From the cell containing the given text, extract its center point as [X, Y] coordinate. 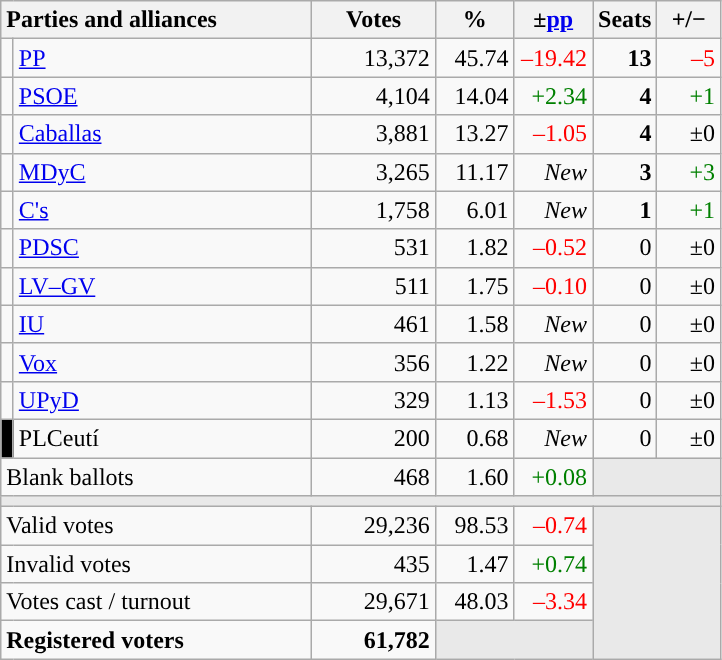
45.74 [474, 58]
6.01 [474, 210]
13.27 [474, 134]
Seats [624, 20]
3,881 [374, 134]
+0.08 [554, 477]
–19.42 [554, 58]
1.47 [474, 564]
531 [374, 248]
+3 [689, 172]
1.13 [474, 400]
1,758 [374, 210]
–1.53 [554, 400]
13 [624, 58]
Invalid votes [156, 564]
98.53 [474, 526]
LV–GV [162, 286]
Parties and alliances [156, 20]
0.68 [474, 438]
14.04 [474, 96]
MDyC [162, 172]
511 [374, 286]
1.58 [474, 324]
–0.10 [554, 286]
Caballas [162, 134]
Vox [162, 362]
PLCeutí [162, 438]
+/− [689, 20]
29,671 [374, 602]
–3.34 [554, 602]
+2.34 [554, 96]
Blank ballots [156, 477]
1.60 [474, 477]
1 [624, 210]
356 [374, 362]
Votes cast / turnout [156, 602]
48.03 [474, 602]
±pp [554, 20]
–0.52 [554, 248]
Registered voters [156, 640]
PDSC [162, 248]
1.22 [474, 362]
Votes [374, 20]
1.75 [474, 286]
200 [374, 438]
C's [162, 210]
4,104 [374, 96]
% [474, 20]
468 [374, 477]
11.17 [474, 172]
PSOE [162, 96]
61,782 [374, 640]
13,372 [374, 58]
3 [624, 172]
+0.74 [554, 564]
–1.05 [554, 134]
435 [374, 564]
3,265 [374, 172]
–0.74 [554, 526]
329 [374, 400]
29,236 [374, 526]
PP [162, 58]
Valid votes [156, 526]
IU [162, 324]
461 [374, 324]
1.82 [474, 248]
–5 [689, 58]
UPyD [162, 400]
